Locate the cell with the specified text and output its [X, Y] center coordinate. 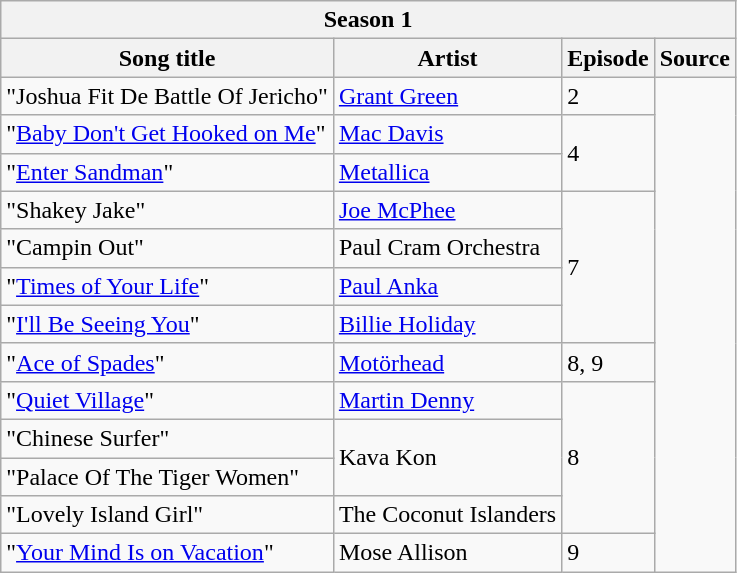
4 [608, 153]
Martin Denny [447, 400]
The Coconut Islanders [447, 515]
Season 1 [368, 20]
7 [608, 267]
"Joshua Fit De Battle Of Jericho" [168, 96]
"Baby Don't Get Hooked on Me" [168, 134]
"Chinese Surfer" [168, 438]
2 [608, 96]
Mose Allison [447, 553]
"Shakey Jake" [168, 210]
Song title [168, 58]
Paul Cram Orchestra [447, 248]
Mac Davis [447, 134]
Artist [447, 58]
"Campin Out" [168, 248]
Joe McPhee [447, 210]
"Times of Your Life" [168, 286]
Source [694, 58]
"Your Mind Is on Vacation" [168, 553]
9 [608, 553]
"Enter Sandman" [168, 172]
8 [608, 457]
Metallica [447, 172]
Kava Kon [447, 457]
Paul Anka [447, 286]
8, 9 [608, 362]
"Ace of Spades" [168, 362]
Motörhead [447, 362]
"I'll Be Seeing You" [168, 324]
Grant Green [447, 96]
"Palace Of The Tiger Women" [168, 477]
Billie Holiday [447, 324]
Episode [608, 58]
"Quiet Village" [168, 400]
"Lovely Island Girl" [168, 515]
